Search for the cell housing the specified text and yield its [x, y] center coordinate. 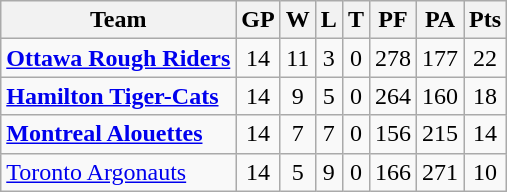
18 [486, 96]
22 [486, 58]
11 [298, 58]
177 [440, 58]
Ottawa Rough Riders [118, 58]
Hamilton Tiger-Cats [118, 96]
278 [392, 58]
264 [392, 96]
10 [486, 172]
215 [440, 134]
PF [392, 20]
271 [440, 172]
156 [392, 134]
L [328, 20]
Toronto Argonauts [118, 172]
PA [440, 20]
Montreal Alouettes [118, 134]
W [298, 20]
Pts [486, 20]
3 [328, 58]
T [356, 20]
Team [118, 20]
160 [440, 96]
166 [392, 172]
GP [258, 20]
